Search for the cell housing the specified text and yield its (x, y) center coordinate. 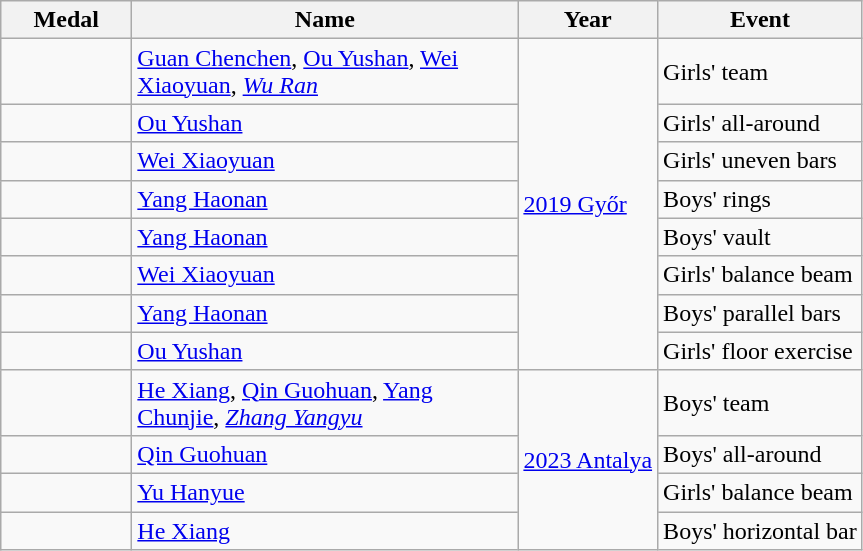
Boys' rings (760, 199)
Girls' team (760, 72)
Boys' horizontal bar (760, 531)
2019 Győr (588, 205)
Girls' uneven bars (760, 161)
Name (325, 20)
Girls' floor exercise (760, 351)
Boys' vault (760, 237)
Qin Guohuan (325, 454)
Girls' all-around (760, 123)
He Xiang (325, 531)
Year (588, 20)
2023 Antalya (588, 460)
Yu Hanyue (325, 492)
Boys' parallel bars (760, 313)
Boys' all-around (760, 454)
He Xiang, Qin Guohuan, Yang Chunjie, Zhang Yangyu (325, 402)
Guan Chenchen, Ou Yushan, Wei Xiaoyuan, Wu Ran (325, 72)
Event (760, 20)
Medal (66, 20)
Boys' team (760, 402)
